Determine the [X, Y] coordinate at the center of the cell enclosing the given text.  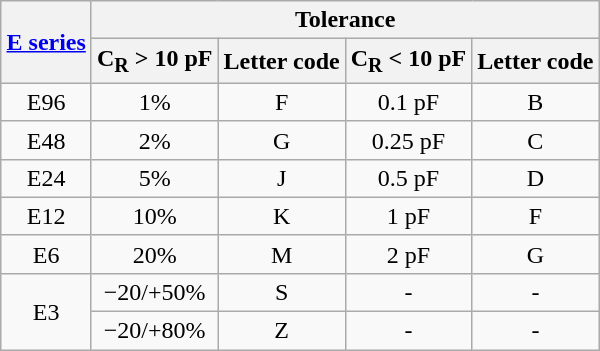
Tolerance [345, 20]
20% [154, 254]
E3 [46, 311]
E24 [46, 178]
E series [46, 42]
0.5 pF [408, 178]
CR > 10 pF [154, 61]
S [282, 292]
2 pF [408, 254]
1% [154, 102]
E12 [46, 216]
1 pF [408, 216]
E6 [46, 254]
K [282, 216]
E48 [46, 140]
0.25 pF [408, 140]
5% [154, 178]
Z [282, 331]
D [536, 178]
E96 [46, 102]
−20/+80% [154, 331]
0.1 pF [408, 102]
10% [154, 216]
−20/+50% [154, 292]
J [282, 178]
C [536, 140]
CR < 10 pF [408, 61]
B [536, 102]
M [282, 254]
2% [154, 140]
